Find where the given text appears and provide that cell's center as [x, y] coordinate. 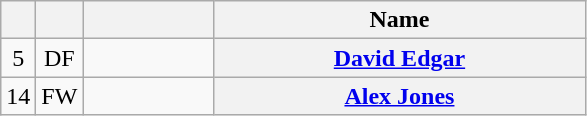
DF [60, 58]
14 [18, 96]
Alex Jones [400, 96]
Name [400, 20]
5 [18, 58]
David Edgar [400, 58]
FW [60, 96]
